Provide the (x, y) coordinate of the cell's center where the given text is located.  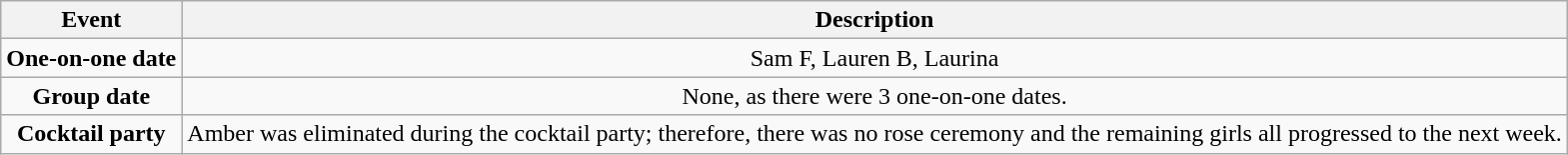
Description (875, 20)
Amber was eliminated during the cocktail party; therefore, there was no rose ceremony and the remaining girls all progressed to the next week. (875, 134)
Cocktail party (92, 134)
One-on-one date (92, 58)
Event (92, 20)
Sam F, Lauren B, Laurina (875, 58)
None, as there were 3 one-on-one dates. (875, 96)
Group date (92, 96)
